Search for the cell housing the specified text and yield its (X, Y) center coordinate. 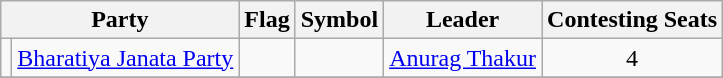
Contesting Seats (632, 20)
Anurag Thakur (463, 58)
Bharatiya Janata Party (126, 58)
4 (632, 58)
Symbol (339, 20)
Flag (267, 20)
Leader (463, 20)
Party (120, 20)
